Identify which cell holds the provided text, then report its [x, y] central coordinate. 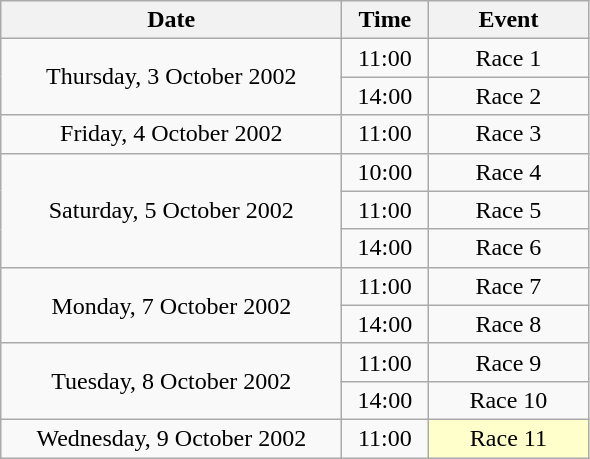
10:00 [385, 172]
Monday, 7 October 2002 [172, 305]
Date [172, 20]
Race 5 [508, 210]
Race 8 [508, 324]
Event [508, 20]
Saturday, 5 October 2002 [172, 210]
Friday, 4 October 2002 [172, 134]
Race 3 [508, 134]
Race 11 [508, 438]
Tuesday, 8 October 2002 [172, 381]
Race 7 [508, 286]
Race 1 [508, 58]
Wednesday, 9 October 2002 [172, 438]
Race 10 [508, 400]
Race 4 [508, 172]
Race 6 [508, 248]
Thursday, 3 October 2002 [172, 77]
Time [385, 20]
Race 9 [508, 362]
Race 2 [508, 96]
